Provide the [X, Y] coordinate of the cell's center where the given text is located.  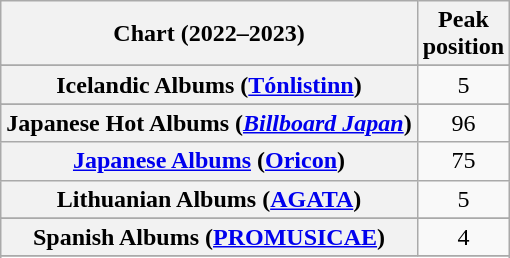
96 [463, 123]
75 [463, 161]
Japanese Hot Albums (Billboard Japan) [209, 123]
Lithuanian Albums (AGATA) [209, 199]
Icelandic Albums (Tónlistinn) [209, 85]
Chart (2022–2023) [209, 34]
Japanese Albums (Oricon) [209, 161]
Peakposition [463, 34]
4 [463, 237]
Spanish Albums (PROMUSICAE) [209, 237]
